Find where the given text appears and provide that cell's center as (X, Y) coordinate. 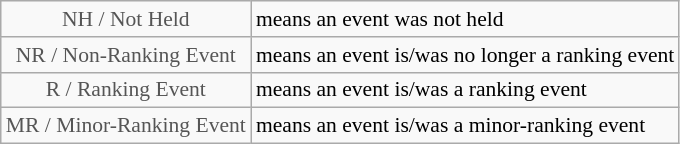
means an event was not held (466, 19)
NR / Non-Ranking Event (126, 55)
NH / Not Held (126, 19)
means an event is/was no longer a ranking event (466, 55)
MR / Minor-Ranking Event (126, 126)
R / Ranking Event (126, 90)
means an event is/was a ranking event (466, 90)
means an event is/was a minor-ranking event (466, 126)
